Find where the given text appears and provide that cell's center as (X, Y) coordinate. 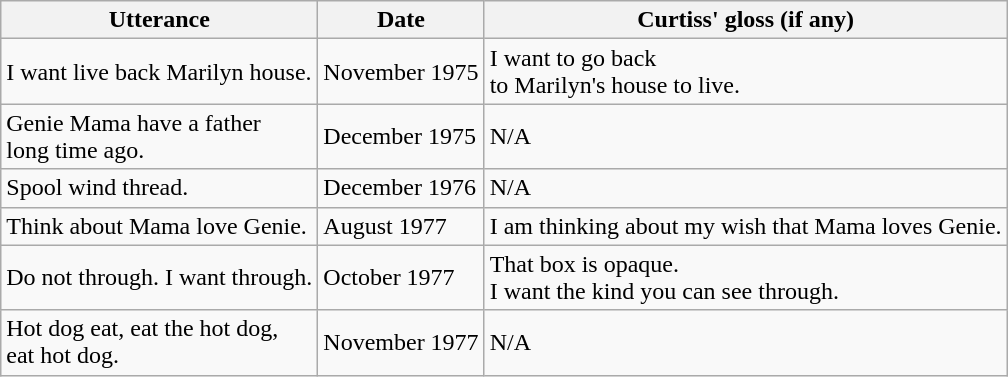
Date (401, 20)
Genie Mama have a fatherlong time ago. (160, 136)
Do not through. I want through. (160, 278)
Curtiss' gloss (if any) (746, 20)
November 1977 (401, 342)
Utterance (160, 20)
December 1975 (401, 136)
That box is opaque.I want the kind you can see through. (746, 278)
Think about Mama love Genie. (160, 226)
December 1976 (401, 188)
Hot dog eat, eat the hot dog,eat hot dog. (160, 342)
I want to go backto Marilyn's house to live. (746, 72)
I am thinking about my wish that Mama loves Genie. (746, 226)
Spool wind thread. (160, 188)
August 1977 (401, 226)
October 1977 (401, 278)
I want live back Marilyn house. (160, 72)
November 1975 (401, 72)
